For the text-containing cell, return its midpoint in (x, y) coordinate format. 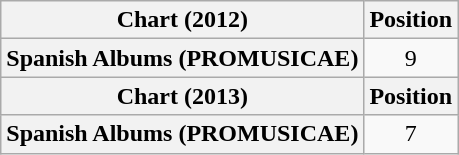
7 (411, 134)
Chart (2013) (182, 96)
Chart (2012) (182, 20)
9 (411, 58)
